Capture the cell that displays the provided text and extract its [X, Y] central coordinate. 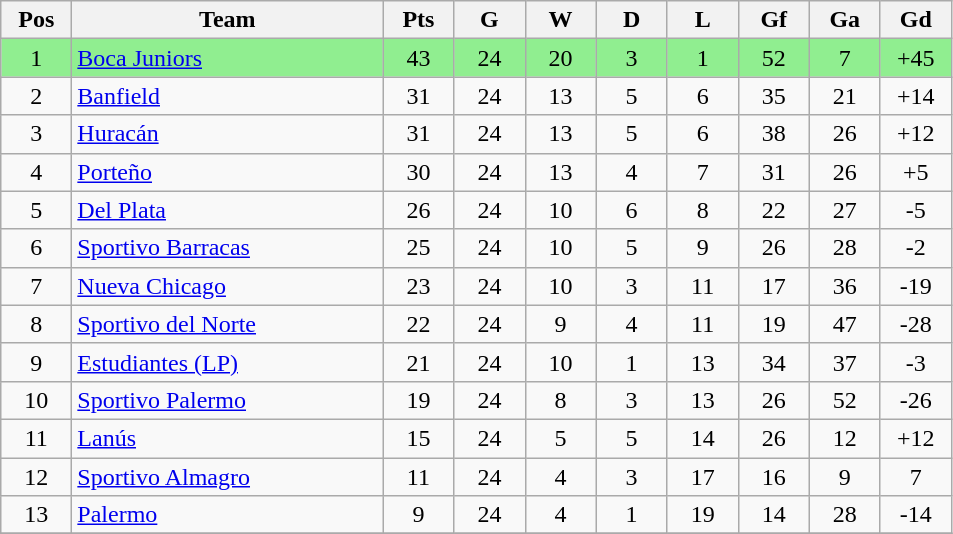
16 [774, 477]
-19 [916, 286]
-26 [916, 400]
35 [774, 96]
Pts [418, 20]
Team [228, 20]
Huracán [228, 134]
Porteño [228, 172]
30 [418, 172]
25 [418, 248]
-14 [916, 515]
Ga [844, 20]
Gf [774, 20]
-5 [916, 210]
Sportivo del Norte [228, 324]
Sportivo Almagro [228, 477]
Sportivo Palermo [228, 400]
Banfield [228, 96]
15 [418, 438]
20 [560, 58]
47 [844, 324]
G [490, 20]
37 [844, 362]
Pos [36, 20]
+5 [916, 172]
Sportivo Barracas [228, 248]
Palermo [228, 515]
2 [36, 96]
34 [774, 362]
-2 [916, 248]
D [632, 20]
L [702, 20]
Del Plata [228, 210]
Estudiantes (LP) [228, 362]
23 [418, 286]
-28 [916, 324]
Boca Juniors [228, 58]
Gd [916, 20]
43 [418, 58]
+14 [916, 96]
W [560, 20]
38 [774, 134]
+45 [916, 58]
36 [844, 286]
Lanús [228, 438]
-3 [916, 362]
27 [844, 210]
Nueva Chicago [228, 286]
